Output the (x, y) coordinate of the center of the cell containing the given text.  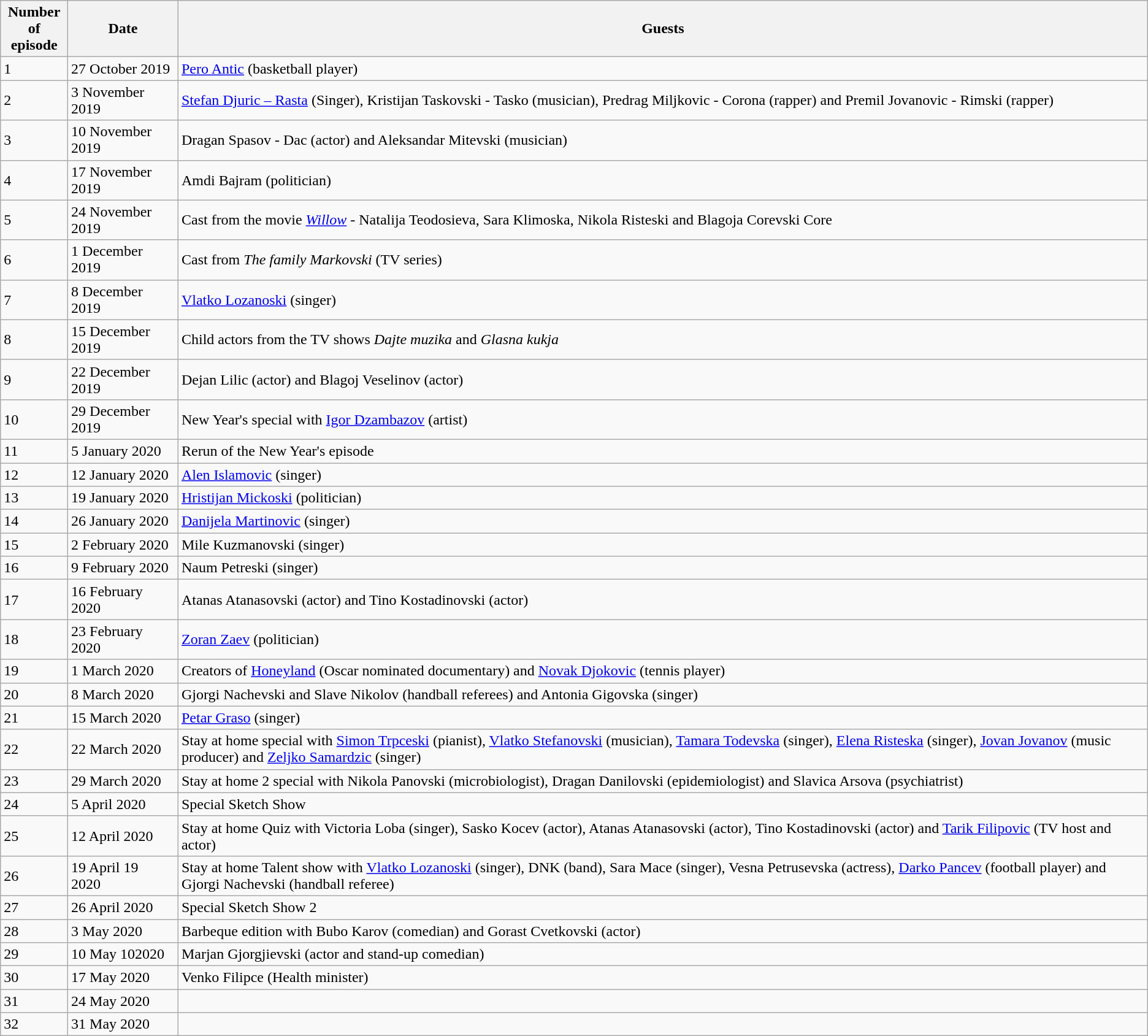
12 (34, 474)
26 (34, 876)
1 March 2020 (123, 671)
24 November 2019 (123, 220)
3 November 2019 (123, 101)
26 January 2020 (123, 521)
Alen Islamovic (singer) (662, 474)
28 (34, 930)
25 (34, 835)
Hristijan Mickoski (politician) (662, 498)
Atanas Atanasovski (actor) and Tino Kostadinovski (actor) (662, 600)
27 October 2019 (123, 69)
18 (34, 639)
Special Sketch Show 2 (662, 907)
Danijela Martinovic (singer) (662, 521)
Barbeque edition with Bubo Karov (comedian) and Gorast Cvetkovski (actor) (662, 930)
29 March 2020 (123, 781)
Amdi Bajram (politician) (662, 180)
22 March 2020 (123, 750)
1 December 2019 (123, 260)
22 (34, 750)
Gjorgi Nachevski and Slave Nikolov (handball referees) and Antonia Gigovska (singer) (662, 694)
8 March 2020 (123, 694)
3 May 2020 (123, 930)
Stay at home 2 special with Nikola Panovski (microbiologist), Dragan Danilovski (epidemiologist) and Slavica Arsova (psychiatrist) (662, 781)
11 (34, 451)
New Year's special with Igor Dzambazov (artist) (662, 420)
12 January 2020 (123, 474)
32 (34, 1024)
Marjan Gjorgjievski (actor and stand-up comedian) (662, 954)
17 (34, 600)
Cast from the movie Willow - Natalija Teodosieva, Sara Klimoska, Nikola Risteski and Blagoja Corevski Core (662, 220)
10 November 2019 (123, 140)
30 (34, 978)
15 December 2019 (123, 340)
29 December 2019 (123, 420)
5 January 2020 (123, 451)
Naum Petreski (singer) (662, 568)
Guests (662, 29)
3 (34, 140)
22 December 2019 (123, 379)
Dejan Lilic (actor) and Blagoj Veselinov (actor) (662, 379)
Stefan Djuric – Rasta (Singer), Kristijan Taskovski - Tasko (musician), Predrag Miljkovic - Corona (rapper) and Premil Jovanovic - Rimski (rapper) (662, 101)
21 (34, 718)
Dragan Spasov - Dac (actor) and Aleksandar Mitevski (musician) (662, 140)
6 (34, 260)
19 (34, 671)
23 (34, 781)
16 February 2020 (123, 600)
Date (123, 29)
Vlatko Lozanoski (singer) (662, 299)
8 (34, 340)
19 April 192020 (123, 876)
Special Sketch Show (662, 804)
Numberof episode (34, 29)
Venko Filipce (Health minister) (662, 978)
13 (34, 498)
17 November 2019 (123, 180)
19 January 2020 (123, 498)
Creators of Honeyland (Oscar nominated documentary) and Novak Djokovic (tennis player) (662, 671)
15 (34, 545)
9 (34, 379)
Pero Antic (basketball player) (662, 69)
10 May 102020 (123, 954)
24 May 2020 (123, 1001)
31 (34, 1001)
31 May 2020 (123, 1024)
2 February 2020 (123, 545)
5 (34, 220)
7 (34, 299)
10 (34, 420)
Zoran Zaev (politician) (662, 639)
20 (34, 694)
4 (34, 180)
5 April 2020 (123, 804)
17 May 2020 (123, 978)
Rerun of the New Year's episode (662, 451)
26 April 2020 (123, 907)
23 February 2020 (123, 639)
29 (34, 954)
27 (34, 907)
15 March 2020 (123, 718)
Child actors from the TV shows Dajte muzika and Glasna kukja (662, 340)
Cast from The family Markovski (TV series) (662, 260)
Petar Graso (singer) (662, 718)
14 (34, 521)
9 February 2020 (123, 568)
2 (34, 101)
Mile Kuzmanovski (singer) (662, 545)
16 (34, 568)
8 December 2019 (123, 299)
1 (34, 69)
24 (34, 804)
12 April 2020 (123, 835)
